Scan for the cell matching the given text and deliver its (x, y) coordinate at center. 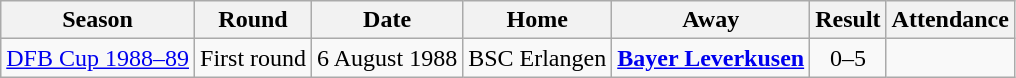
Bayer Leverkusen (711, 58)
Round (254, 20)
Season (98, 20)
6 August 1988 (388, 58)
BSC Erlangen (538, 58)
Attendance (950, 20)
DFB Cup 1988–89 (98, 58)
Home (538, 20)
First round (254, 58)
Result (848, 20)
0–5 (848, 58)
Date (388, 20)
Away (711, 20)
